Find where the given text appears and provide that cell's center as (X, Y) coordinate. 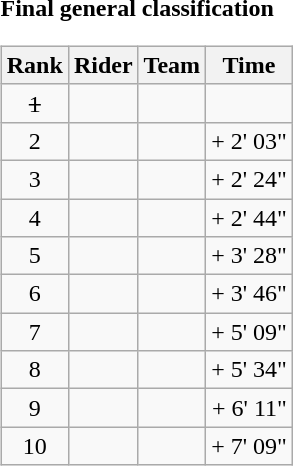
+ 6' 11" (250, 408)
+ 2' 24" (250, 179)
Rank (34, 65)
Time (250, 65)
+ 7' 09" (250, 446)
4 (34, 217)
6 (34, 294)
5 (34, 256)
3 (34, 179)
+ 3' 46" (250, 294)
1 (34, 103)
8 (34, 370)
+ 2' 03" (250, 141)
+ 3' 28" (250, 256)
10 (34, 446)
Team (172, 65)
+ 5' 09" (250, 332)
7 (34, 332)
2 (34, 141)
+ 2' 44" (250, 217)
+ 5' 34" (250, 370)
9 (34, 408)
Rider (103, 65)
